Pinpoint the cell where the given text exists, returning its (x, y) midpoint coordinate. 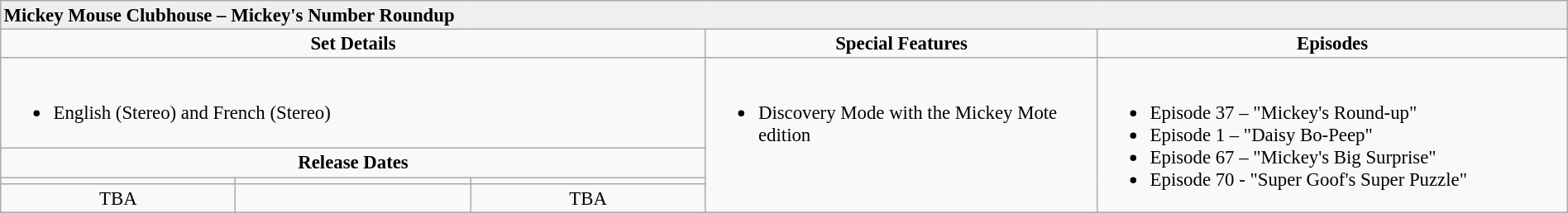
Special Features (901, 43)
Set Details (353, 43)
Discovery Mode with the Mickey Mote edition (901, 135)
Mickey Mouse Clubhouse – Mickey's Number Roundup (784, 15)
Episode 37 – "Mickey's Round-up"Episode 1 – "Daisy Bo-Peep"Episode 67 – "Mickey's Big Surprise"Episode 70 - "Super Goof's Super Puzzle" (1332, 135)
Episodes (1332, 43)
English (Stereo) and French (Stereo) (353, 103)
Release Dates (353, 162)
